Find where the given text appears and provide that cell's center as [x, y] coordinate. 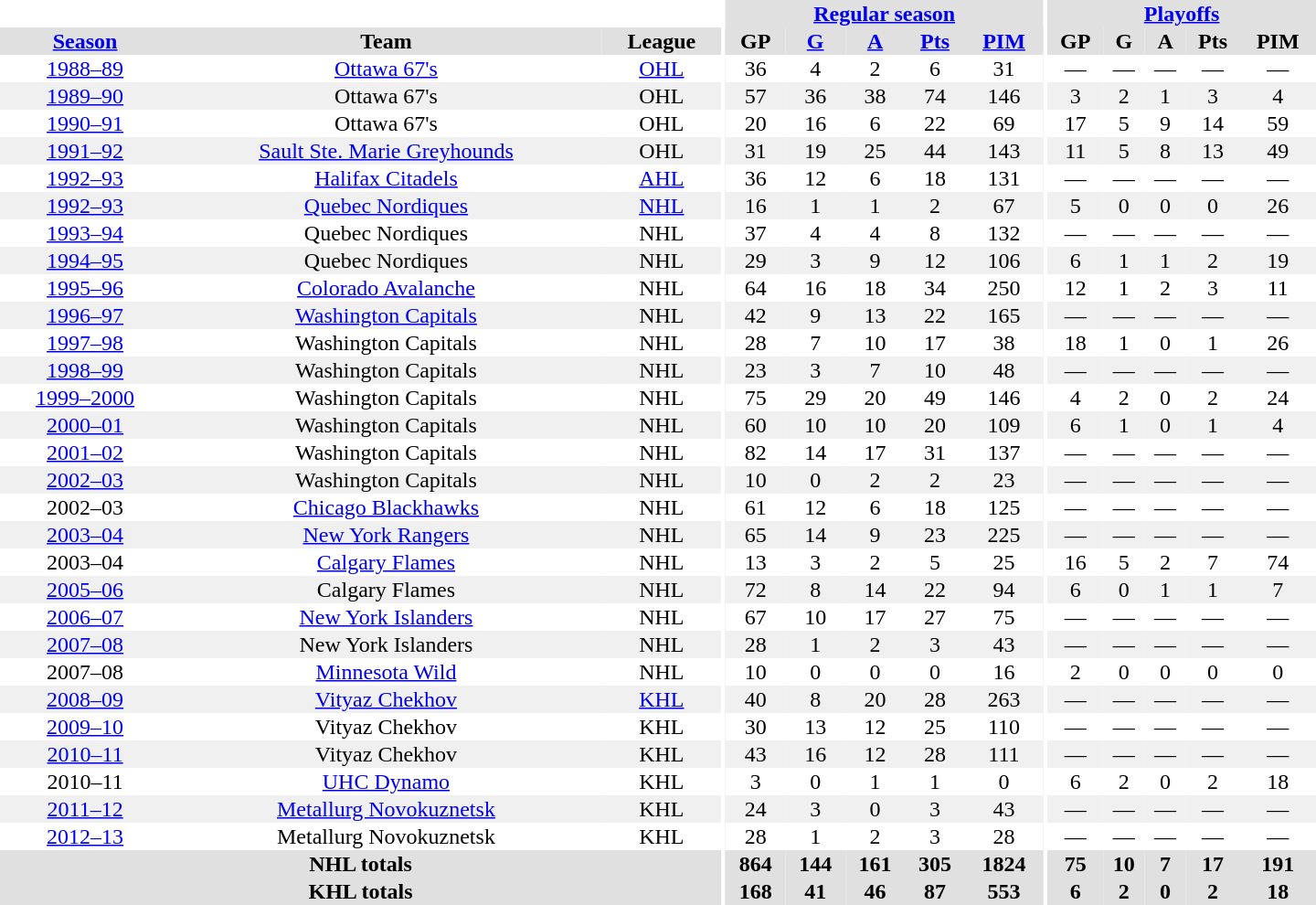
168 [755, 891]
137 [1004, 452]
2008–09 [85, 699]
NHL totals [360, 864]
Minnesota Wild [386, 672]
1999–2000 [85, 398]
40 [755, 699]
305 [934, 864]
2005–06 [85, 590]
1990–91 [85, 123]
KHL totals [360, 891]
48 [1004, 370]
Season [85, 41]
2001–02 [85, 452]
2000–01 [85, 425]
41 [815, 891]
2006–07 [85, 617]
225 [1004, 535]
37 [755, 233]
1995–96 [85, 288]
864 [755, 864]
1824 [1004, 864]
Halifax Citadels [386, 178]
1998–99 [85, 370]
Sault Ste. Marie Greyhounds [386, 151]
161 [876, 864]
65 [755, 535]
AHL [662, 178]
94 [1004, 590]
69 [1004, 123]
27 [934, 617]
1996–97 [85, 315]
New York Rangers [386, 535]
2009–10 [85, 727]
2012–13 [85, 836]
82 [755, 452]
2011–12 [85, 809]
1988–89 [85, 69]
League [662, 41]
60 [755, 425]
30 [755, 727]
143 [1004, 151]
UHC Dynamo [386, 782]
61 [755, 507]
165 [1004, 315]
1997–98 [85, 343]
131 [1004, 178]
72 [755, 590]
42 [755, 315]
191 [1278, 864]
44 [934, 151]
111 [1004, 754]
Regular season [885, 14]
57 [755, 96]
34 [934, 288]
132 [1004, 233]
553 [1004, 891]
1994–95 [85, 261]
Team [386, 41]
Chicago Blackhawks [386, 507]
1991–92 [85, 151]
263 [1004, 699]
110 [1004, 727]
125 [1004, 507]
59 [1278, 123]
64 [755, 288]
46 [876, 891]
144 [815, 864]
106 [1004, 261]
250 [1004, 288]
Colorado Avalanche [386, 288]
1989–90 [85, 96]
87 [934, 891]
1993–94 [85, 233]
109 [1004, 425]
Playoffs [1182, 14]
